Search for the cell housing the specified text and yield its (x, y) center coordinate. 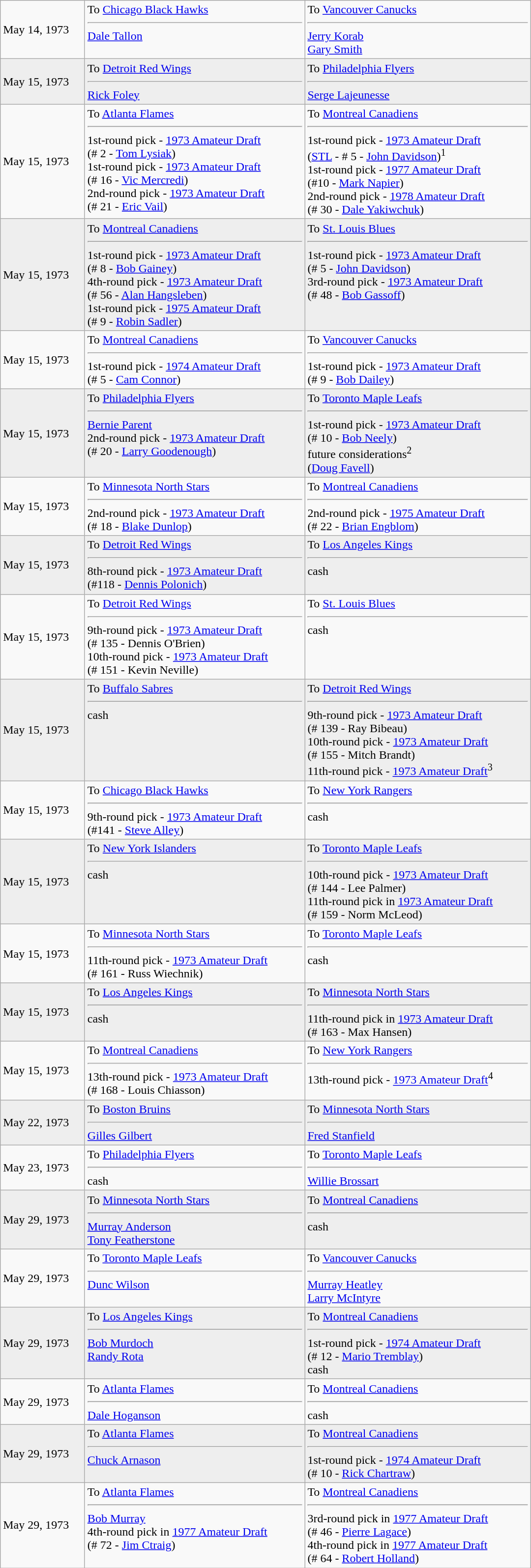
To Buffalo Sabrescash (195, 730)
To Atlanta FlamesBob Murray4th-round pick in 1977 Amateur Draft(# 72 - Jim Ctraig) (195, 1525)
To Chicago Black Hawks9th-round pick - 1973 Amateur Draft(#141 - Steve Alley) (195, 810)
To Montreal Canadiens1st-round pick - 1974 Amateur Draft(# 5 - Cam Connor) (195, 360)
To Philadelphia FlyersSerge Lajeunesse (418, 82)
To Montreal Canadiens2nd-round pick - 1975 Amateur Draft(# 22 - Brian Engblom) (418, 506)
To Detroit Red Wings8th-round pick - 1973 Amateur Draft(#118 - Dennis Polonich) (195, 565)
To Toronto Maple Leafscash (418, 953)
To Toronto Maple LeafsDunc Wilson (195, 1278)
To New York Islanderscash (195, 882)
To Vancouver CanucksJerry KorabGary Smith (418, 29)
May 23, 1973 (43, 1168)
To Atlanta FlamesDale Hoganson (195, 1401)
To Toronto Maple Leafs10th-round pick - 1973 Amateur Draft(# 144 - Lee Palmer)11th-round pick in 1973 Amateur Draft(# 159 - Norm McLeod) (418, 882)
To Toronto Maple LeafsWillie Brossart (418, 1168)
May 22, 1973 (43, 1122)
To Montreal Canadiens3rd-round pick in 1977 Amateur Draft(# 46 - Pierre Lagace)4th-round pick in 1977 Amateur Draft(# 64 - Robert Holland) (418, 1525)
To Minnesota North StarsFred Stanfield (418, 1122)
To New York Rangers13th-round pick - 1973 Amateur Draft4 (418, 1070)
To Los Angeles KingsBob MurdochRandy Rota (195, 1343)
To Minnesota North Stars11th-round pick - 1973 Amateur Draft(# 161 - Russ Wiechnik) (195, 953)
To Vancouver Canucks1st-round pick - 1973 Amateur Draft(# 9 - Bob Dailey) (418, 360)
To Atlanta FlamesChuck Arnason (195, 1454)
To Chicago Black HawksDale Tallon (195, 29)
To Montreal Canadiens1st-round pick - 1974 Amateur Draft(# 12 - Mario Tremblay)cash (418, 1343)
To Toronto Maple Leafs1st-round pick - 1973 Amateur Draft(# 10 - Bob Neely)future considerations2(Doug Favell) (418, 433)
To Vancouver CanucksMurray HeatleyLarry McIntyre (418, 1278)
To Minnesota North StarsMurray AndersonTony Featherstone (195, 1220)
To Montreal Canadiens13th-round pick - 1973 Amateur Draft(# 168 - Louis Chiasson) (195, 1070)
To Boston BruinsGilles Gilbert (195, 1122)
To St. Louis Blues1st-round pick - 1973 Amateur Draft(# 5 - John Davidson)3rd-round pick - 1973 Amateur Draft(# 48 - Bob Gassoff) (418, 274)
To Minnesota North Stars11th-round pick in 1973 Amateur Draft(# 163 - Max Hansen) (418, 1012)
May 14, 1973 (43, 29)
To Minnesota North Stars2nd-round pick - 1973 Amateur Draft(# 18 - Blake Dunlop) (195, 506)
To Detroit Red WingsRick Foley (195, 82)
To Detroit Red Wings9th-round pick - 1973 Amateur Draft(# 135 - Dennis O'Brien)10th-round pick - 1973 Amateur Draft(# 151 - Kevin Neville) (195, 637)
To New York Rangerscash (418, 810)
To St. Louis Bluescash (418, 637)
To Montreal Canadiens1st-round pick - 1974 Amateur Draft(# 10 - Rick Chartraw) (418, 1454)
To Philadelphia Flyerscash (195, 1168)
To Philadelphia FlyersBernie Parent2nd-round pick - 1973 Amateur Draft(# 20 - Larry Goodenough) (195, 433)
